Scan for the cell matching the given text and deliver its (x, y) coordinate at center. 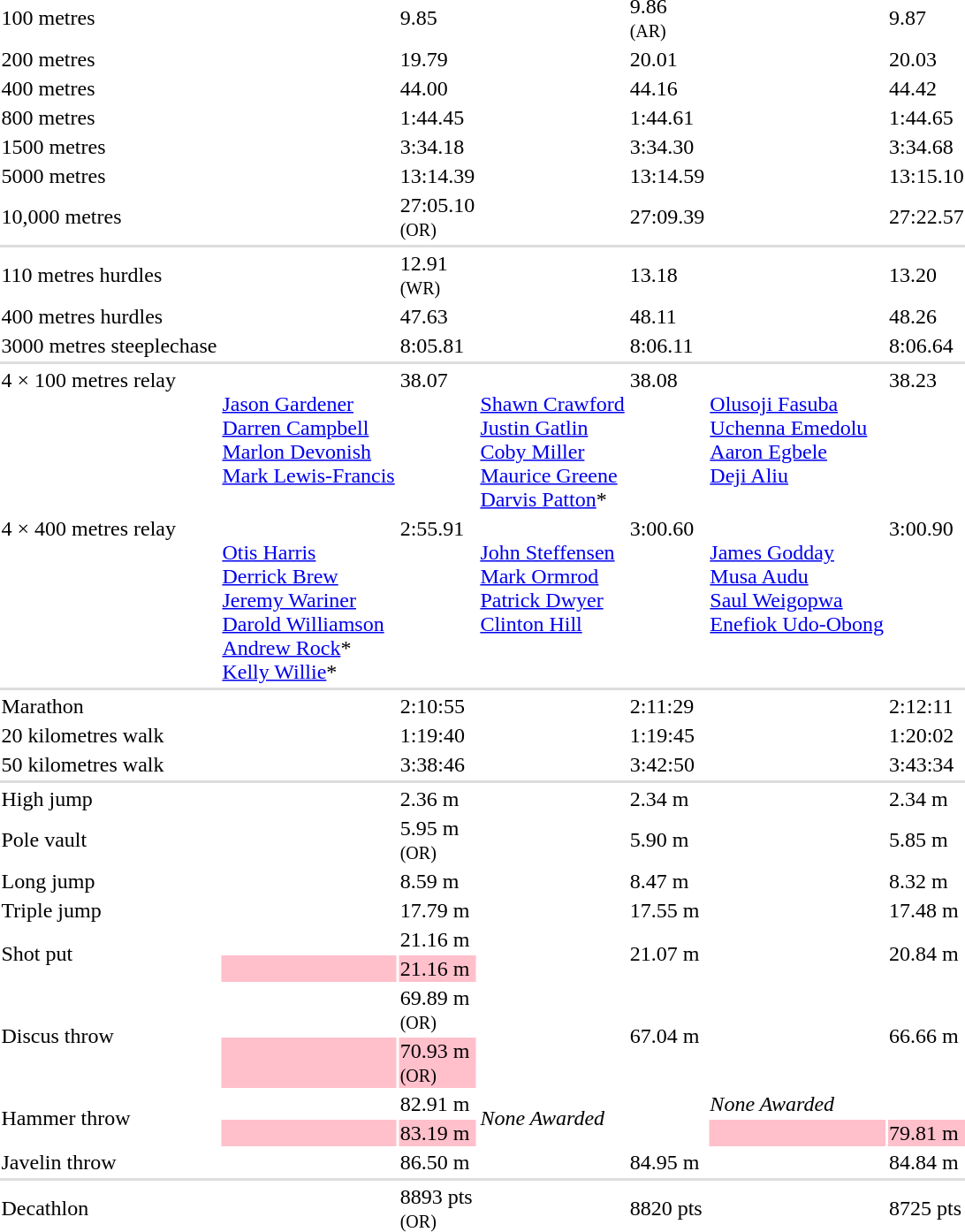
70.93 m (OR) (437, 1062)
8:05.81 (437, 346)
3:34.18 (437, 147)
800 metres (110, 118)
Shot put (110, 954)
High jump (110, 799)
3:00.60 (667, 600)
47.63 (437, 316)
13:14.39 (437, 176)
John SteffensenMark OrmrodPatrick DwyerClinton Hill (552, 600)
44.16 (667, 88)
84.95 m (667, 1162)
400 metres (110, 88)
200 metres (110, 59)
1500 metres (110, 147)
2:10:55 (437, 706)
3:38:46 (437, 764)
Otis HarrisDerrick BrewJeremy WarinerDarold WilliamsonAndrew Rock*Kelly Willie* (308, 600)
8:06.11 (667, 346)
2:11:29 (667, 706)
2.36 m (437, 799)
Shawn CrawfordJustin GatlinCoby MillerMaurice GreeneDarvis Patton* (552, 440)
Discus throw (110, 1036)
86.50 m (437, 1162)
21.07 m (667, 954)
4 × 100 metres relay (110, 440)
James GoddayMusa AuduSaul WeigopwaEnefiok Udo-Obong (797, 600)
Olusoji FasubaUchenna EmedoluAaron EgbeleDeji Aliu (797, 440)
3:34.30 (667, 147)
Pole vault (110, 840)
110 metres hurdles (110, 276)
1:19:40 (437, 735)
44.00 (437, 88)
19.79 (437, 59)
67.04 m (667, 1036)
Hammer throw (110, 1119)
1:19:45 (667, 735)
10,000 metres (110, 217)
5000 metres (110, 176)
20.01 (667, 59)
69.89 m (OR) (437, 1009)
83.19 m (437, 1133)
2:55.91 (437, 600)
Triple jump (110, 910)
48.11 (667, 316)
27:09.39 (667, 217)
17.79 m (437, 910)
5.90 m (667, 840)
Jason GardenerDarren CampbellMarlon DevonishMark Lewis-Francis (308, 440)
Marathon (110, 706)
20 kilometres walk (110, 735)
5.95 m (OR) (437, 840)
Long jump (110, 881)
400 metres hurdles (110, 316)
3:42:50 (667, 764)
4 × 400 metres relay (110, 600)
12.91 (WR) (437, 276)
38.07 (437, 440)
8.47 m (667, 881)
50 kilometres walk (110, 764)
2.34 m (667, 799)
3000 metres steeplechase (110, 346)
13:14.59 (667, 176)
1:44.61 (667, 118)
Javelin throw (110, 1162)
17.55 m (667, 910)
27:05.10 (OR) (437, 217)
1:44.45 (437, 118)
13.18 (667, 276)
82.91 m (437, 1104)
38.08 (667, 440)
8.59 m (437, 881)
